Find where the given text appears and provide that cell's center as [x, y] coordinate. 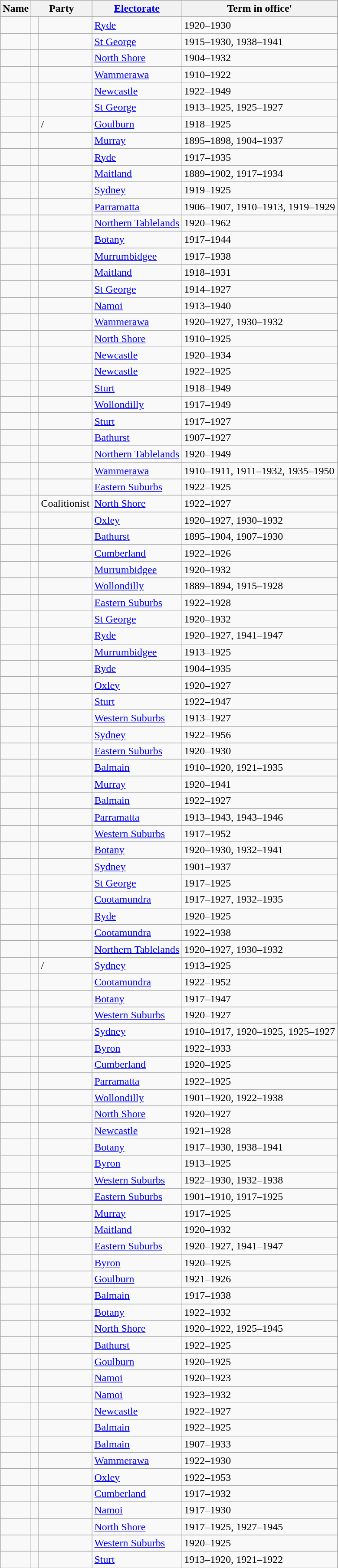
1913–1940 [259, 306]
Coalitionist [65, 504]
1906–1907, 1910–1913, 1919–1929 [259, 207]
1922–1953 [259, 1477]
1918–1949 [259, 388]
1920–1930, 1932–1941 [259, 850]
1918–1931 [259, 273]
1889–1894, 1915–1928 [259, 586]
1922–1952 [259, 982]
1922–1932 [259, 1312]
1904–1932 [259, 58]
1910–1917, 1920–1925, 1925–1927 [259, 1032]
1920–1922, 1925–1945 [259, 1329]
1917–1927, 1932–1935 [259, 900]
1907–1927 [259, 437]
1920–1934 [259, 355]
Party [62, 9]
1922–1930 [259, 1460]
1920–1923 [259, 1378]
1901–1910, 1917–1925 [259, 1196]
1917–1952 [259, 834]
1913–1920, 1921–1922 [259, 1560]
1917–1927 [259, 421]
1921–1928 [259, 1131]
1907–1933 [259, 1444]
1922–1928 [259, 603]
1917–1925, 1927–1945 [259, 1526]
1914–1927 [259, 289]
1904–1935 [259, 668]
1917–1944 [259, 240]
1917–1947 [259, 998]
1921–1926 [259, 1279]
1901–1920, 1922–1938 [259, 1098]
1895–1898, 1904–1937 [259, 140]
1917–1930, 1938–1941 [259, 1147]
1922–1933 [259, 1048]
1920–1941 [259, 784]
1920–1962 [259, 223]
1920–1949 [259, 454]
1922–1938 [259, 932]
1922–1947 [259, 701]
1889–1902, 1917–1934 [259, 173]
1915–1930, 1938–1941 [259, 42]
1917–1935 [259, 157]
1895–1904, 1907–1930 [259, 537]
1922–1926 [259, 553]
1917–1949 [259, 404]
1922–1930, 1932–1938 [259, 1180]
1910–1911, 1911–1932, 1935–1950 [259, 470]
1913–1925, 1925–1927 [259, 108]
1917–1930 [259, 1510]
Term in office' [259, 9]
1918–1925 [259, 124]
1919–1925 [259, 190]
Name [16, 9]
1922–1956 [259, 735]
1910–1922 [259, 75]
1923–1932 [259, 1395]
Electorate [137, 9]
1917–1932 [259, 1493]
1913–1943, 1943–1946 [259, 817]
1910–1920, 1921–1935 [259, 768]
1922–1949 [259, 91]
1910–1925 [259, 339]
1913–1927 [259, 718]
1901–1937 [259, 867]
